From the cell containing the given text, extract its center point as [x, y] coordinate. 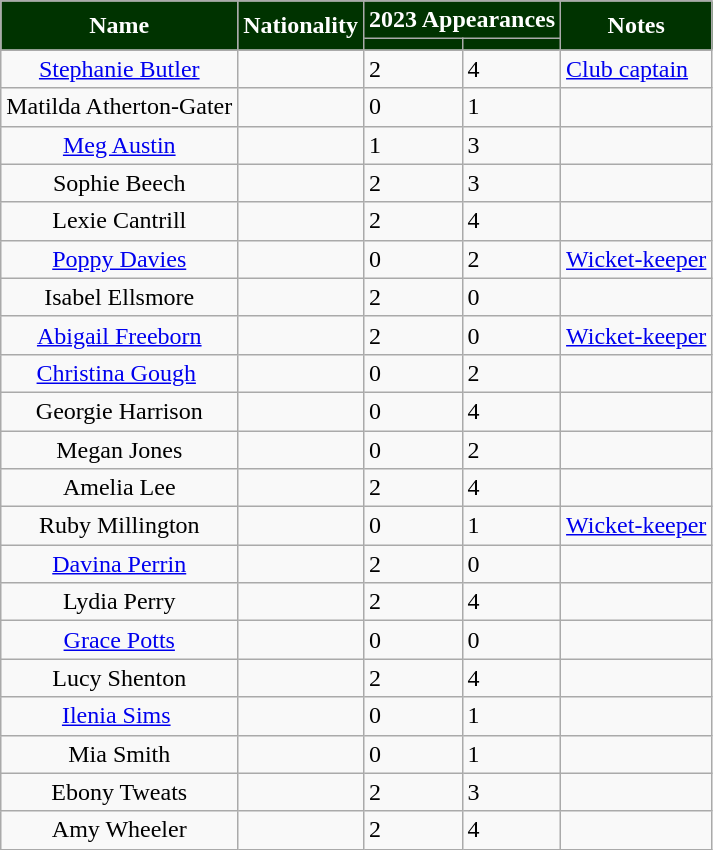
Ruby Millington [120, 526]
Amelia Lee [120, 488]
Lydia Perry [120, 602]
Isabel Ellsmore [120, 297]
Nationality [301, 26]
Davina Perrin [120, 564]
Meg Austin [120, 145]
Grace Potts [120, 640]
Christina Gough [120, 373]
Lexie Cantrill [120, 221]
Ebony Tweats [120, 792]
Ilenia Sims [120, 716]
Poppy Davies [120, 259]
Club captain [636, 69]
Georgie Harrison [120, 411]
Stephanie Butler [120, 69]
Megan Jones [120, 449]
2023 Appearances [462, 20]
Notes [636, 26]
Mia Smith [120, 754]
Lucy Shenton [120, 678]
Name [120, 26]
Amy Wheeler [120, 830]
Sophie Beech [120, 183]
Abigail Freeborn [120, 335]
Matilda Atherton-Gater [120, 107]
